For the text-containing cell, return its midpoint in (x, y) coordinate format. 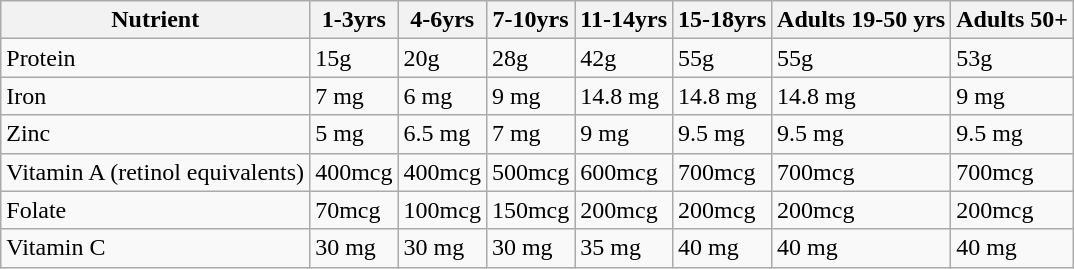
11-14yrs (624, 20)
28g (530, 58)
Protein (156, 58)
6 mg (442, 96)
35 mg (624, 248)
4-6yrs (442, 20)
20g (442, 58)
Vitamin A (retinol equivalents) (156, 172)
Folate (156, 210)
Vitamin C (156, 248)
6.5 mg (442, 134)
15-18yrs (722, 20)
Adults 19-50 yrs (862, 20)
1-3yrs (354, 20)
Zinc (156, 134)
Adults 50+ (1012, 20)
7-10yrs (530, 20)
70mcg (354, 210)
5 mg (354, 134)
53g (1012, 58)
500mcg (530, 172)
Iron (156, 96)
15g (354, 58)
Nutrient (156, 20)
42g (624, 58)
600mcg (624, 172)
150mcg (530, 210)
100mcg (442, 210)
